Determine the [x, y] coordinate at the center of the cell enclosing the given text.  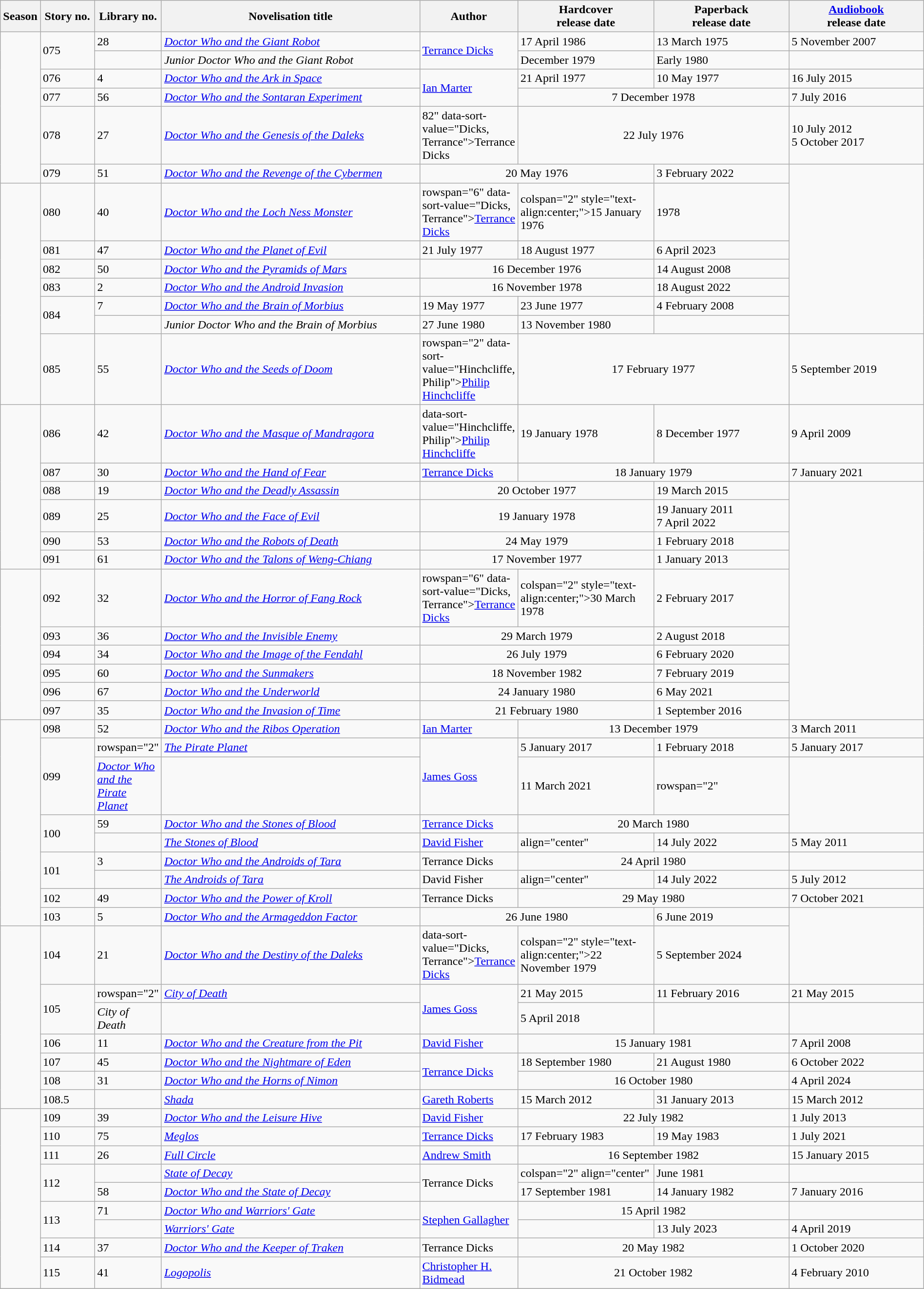
23 June 1977 [586, 306]
8 December 1977 [721, 434]
1 September 2016 [721, 710]
52 [128, 729]
colspan="2" style="text-align:center;">30 March 1978 [586, 597]
Andrew Smith [469, 1154]
Doctor Who and the Ark in Space [290, 78]
11 [128, 1043]
Doctor Who and the Horns of Nimon [290, 1080]
Doctor Who and the Hand of Fear [290, 472]
27 June 1980 [469, 324]
Doctor Who and the Deadly Assassin [290, 491]
5 July 2012 [857, 880]
15 January 1981 [654, 1043]
The Pirate Planet [290, 747]
17 February 1983 [586, 1136]
Doctor Who and the Robots of Death [290, 541]
26 [128, 1154]
Doctor Who and the Brain of Morbius [290, 306]
59 [128, 824]
076 [67, 78]
1 July 2013 [857, 1117]
2 February 2017 [721, 597]
106 [67, 1043]
5 May 2011 [857, 843]
colspan="2" style="text-align:center;">15 January 1976 [586, 212]
098 [67, 729]
7 [128, 306]
58 [128, 1192]
5 September 2024 [721, 955]
Gareth Roberts [469, 1099]
Full Circle [290, 1154]
Shada [290, 1099]
080 [67, 212]
14 January 1982 [721, 1192]
114 [67, 1248]
rowspan="2" data-sort-value="Hinchcliffe, Philip">Philip Hinchcliffe [469, 369]
Library no. [128, 17]
16 July 2015 [857, 78]
Novelisation title [290, 17]
Doctor Who and the Stones of Blood [290, 824]
data-sort-value="Hinchcliffe, Philip">Philip Hinchcliffe [469, 434]
6 June 2019 [721, 917]
6 October 2022 [857, 1062]
13 July 2023 [721, 1229]
22 July 1976 [654, 135]
089 [67, 516]
Story no. [67, 17]
Paperback release date [721, 17]
Doctor Who and the Androids of Tara [290, 861]
Season [20, 17]
Hardcover release date [586, 17]
28 [128, 41]
2 [128, 287]
078 [67, 135]
103 [67, 917]
31 January 2013 [721, 1099]
29 March 1979 [537, 636]
Doctor Who and the Keeper of Traken [290, 1248]
3 March 2011 [857, 729]
55 [128, 369]
088 [67, 491]
Doctor Who and the Invisible Enemy [290, 636]
100 [67, 833]
097 [67, 710]
110 [67, 1136]
60 [128, 673]
Doctor Who and the Masque of Mandragora [290, 434]
Doctor Who and the Armageddon Factor [290, 917]
47 [128, 250]
Doctor Who and the Revenge of the Cybermen [290, 173]
25 [128, 516]
7 October 2021 [857, 898]
083 [67, 287]
Early 1980 [721, 60]
4 February 2010 [857, 1273]
67 [128, 692]
15 April 1982 [654, 1211]
data-sort-value="Dicks, Terrance">Terrance Dicks [469, 955]
24 May 1979 [537, 541]
5 [128, 917]
090 [67, 541]
10 July 2012 5 October 2017 [857, 135]
1 July 2021 [857, 1136]
Doctor Who and the Image of the Fendahl [290, 654]
111 [67, 1154]
39 [128, 1117]
105 [67, 1009]
Doctor Who and the Seeds of Doom [290, 369]
Doctor Who and the Destiny of the Daleks [290, 955]
21 August 1980 [721, 1062]
26 June 1980 [537, 917]
Warriors' Gate [290, 1229]
6 February 2020 [721, 654]
4 [128, 78]
Junior Doctor Who and the Brain of Morbius [290, 324]
42 [128, 434]
December 1979 [586, 60]
15 January 2015 [857, 1154]
17 April 1986 [586, 41]
096 [67, 692]
24 January 1980 [537, 692]
Doctor Who and the Horror of Fang Rock [290, 597]
31 [128, 1080]
19 March 2015 [721, 491]
The Androids of Tara [290, 880]
18 January 1979 [654, 472]
4 February 2008 [721, 306]
3 [128, 861]
077 [67, 97]
101 [67, 870]
16 October 1980 [654, 1080]
Doctor Who and the Giant Robot [290, 41]
104 [67, 955]
Doctor Who and the Ribos Operation [290, 729]
6 April 2023 [721, 250]
Doctor Who and the Genesis of the Daleks [290, 135]
Doctor Who and the Sontaran Experiment [290, 97]
7 April 2008 [857, 1043]
Doctor Who and the State of Decay [290, 1192]
095 [67, 673]
108 [67, 1080]
16 September 1982 [654, 1154]
19 [128, 491]
19 January 2011 7 April 2022 [721, 516]
102 [67, 898]
18 August 1977 [586, 250]
colspan="2" align="center" [586, 1174]
20 October 1977 [537, 491]
Meglos [290, 1136]
21 April 1977 [586, 78]
18 November 1982 [537, 673]
1 October 2020 [857, 1248]
087 [67, 472]
50 [128, 269]
49 [128, 898]
7 July 2016 [857, 97]
24 April 1980 [654, 861]
094 [67, 654]
19 May 1983 [721, 1136]
26 July 1979 [537, 654]
37 [128, 1248]
1 January 2013 [721, 559]
17 September 1981 [586, 1192]
Logopolis [290, 1273]
084 [67, 315]
085 [67, 369]
115 [67, 1273]
Stephen Gallagher [469, 1220]
086 [67, 434]
The Stones of Blood [290, 843]
Doctor Who and the Creature from the Pit [290, 1043]
82" data-sort-value="Dicks, Terrance">Terrance Dicks [469, 135]
108.5 [67, 1099]
11 February 2016 [721, 993]
081 [67, 250]
18 August 2022 [721, 287]
17 November 1977 [537, 559]
19 May 1977 [469, 306]
Doctor Who and the Talons of Weng-Chiang [290, 559]
16 November 1978 [537, 287]
56 [128, 97]
113 [67, 1220]
21 February 1980 [537, 710]
Doctor Who and the Sunmakers [290, 673]
22 July 1982 [654, 1117]
41 [128, 1273]
20 May 1982 [654, 1248]
7 December 1978 [654, 97]
Doctor Who and the Nightmare of Eden [290, 1062]
18 September 1980 [586, 1062]
Christopher H. Bidmead [469, 1273]
075 [67, 51]
7 January 2016 [857, 1192]
14 August 2008 [721, 269]
21 July 1977 [469, 250]
21 October 1982 [654, 1273]
Doctor Who and the Leisure Hive [290, 1117]
Doctor Who and the Android Invasion [290, 287]
9 April 2009 [857, 434]
30 [128, 472]
Doctor Who and the Power of Kroll [290, 898]
Doctor Who and the Face of Evil [290, 516]
109 [67, 1117]
092 [67, 597]
29 May 1980 [654, 898]
082 [67, 269]
5 April 2018 [586, 1019]
June 1981 [721, 1174]
6 May 2021 [721, 692]
Doctor Who and the Underworld [290, 692]
112 [67, 1183]
51 [128, 173]
71 [128, 1211]
Junior Doctor Who and the Giant Robot [290, 60]
4 April 2024 [857, 1080]
32 [128, 597]
Doctor Who and the Pirate Planet [128, 786]
13 December 1979 [654, 729]
53 [128, 541]
7 January 2021 [857, 472]
34 [128, 654]
75 [128, 1136]
093 [67, 636]
35 [128, 710]
5 November 2007 [857, 41]
1978 [721, 212]
61 [128, 559]
13 November 1980 [586, 324]
Doctor Who and the Invasion of Time [290, 710]
Doctor Who and the Loch Ness Monster [290, 212]
Author [469, 17]
5 September 2019 [857, 369]
3 February 2022 [721, 173]
11 March 2021 [586, 786]
20 May 1976 [537, 173]
21 [128, 955]
Doctor Who and the Planet of Evil [290, 250]
Doctor Who and Warriors' Gate [290, 1211]
Audiobook release date [857, 17]
Doctor Who and the Pyramids of Mars [290, 269]
091 [67, 559]
20 March 1980 [654, 824]
4 April 2019 [857, 1229]
27 [128, 135]
2 August 2018 [721, 636]
State of Decay [290, 1174]
099 [67, 776]
16 December 1976 [537, 269]
107 [67, 1062]
17 February 1977 [654, 369]
7 February 2019 [721, 673]
colspan="2" style="text-align:center;">22 November 1979 [586, 955]
13 March 1975 [721, 41]
45 [128, 1062]
36 [128, 636]
079 [67, 173]
10 May 1977 [721, 78]
40 [128, 212]
